Extract the (X, Y) coordinate from the center of the cell holding the provided text.  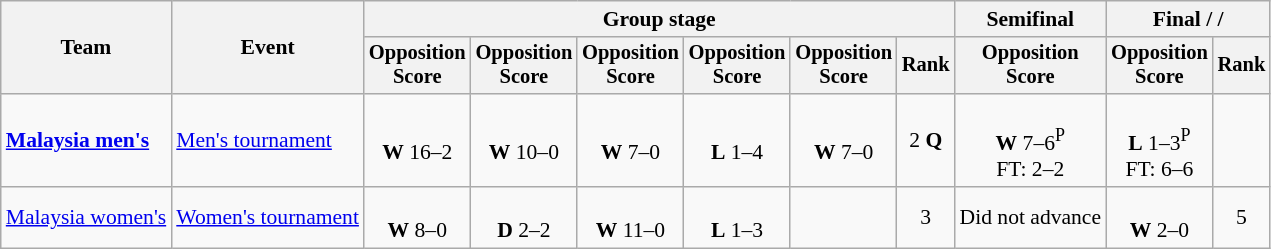
Semifinal (1031, 19)
L 1–3PFT: 6–6 (1160, 140)
W 10–0 (524, 140)
5 (1242, 218)
Event (268, 48)
Group stage (660, 19)
Women's tournament (268, 218)
2 Q (926, 140)
L 1–4 (738, 140)
Malaysia women's (86, 218)
W 7–6PFT: 2–2 (1031, 140)
Malaysia men's (86, 140)
W 8–0 (418, 218)
L 1–3 (738, 218)
Final / / (1188, 19)
Men's tournament (268, 140)
Did not advance (1031, 218)
W 11–0 (630, 218)
Team (86, 48)
3 (926, 218)
D 2–2 (524, 218)
W 2–0 (1160, 218)
W 16–2 (418, 140)
